Return the [X, Y] coordinate for the center point of the cell that contains the specified text.  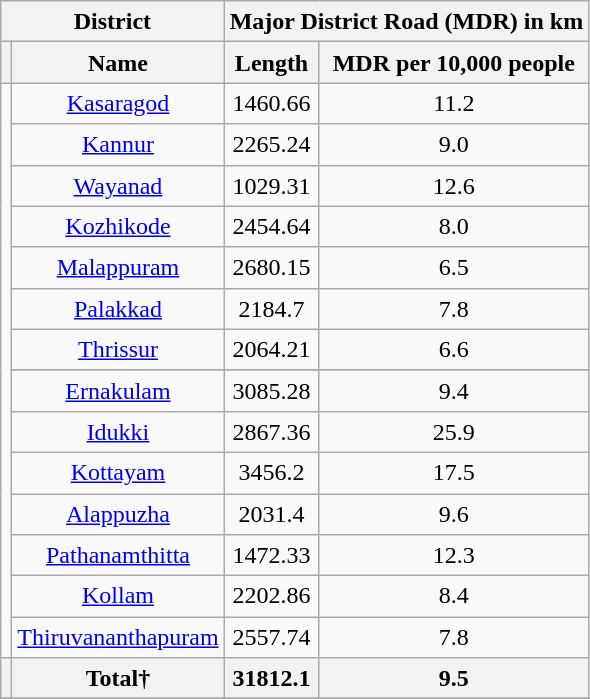
2202.86 [272, 596]
2064.21 [272, 350]
Thrissur [118, 350]
Alappuzha [118, 514]
11.2 [454, 104]
2557.74 [272, 638]
25.9 [454, 432]
3085.28 [272, 390]
9.6 [454, 514]
Length [272, 62]
8.4 [454, 596]
17.5 [454, 472]
2454.64 [272, 226]
2184.7 [272, 308]
Kottayam [118, 472]
Malappuram [118, 268]
6.5 [454, 268]
MDR per 10,000 people [454, 62]
1472.33 [272, 556]
Wayanad [118, 186]
Kollam [118, 596]
District [112, 22]
2867.36 [272, 432]
Thiruvananthapuram [118, 638]
Ernakulam [118, 390]
9.4 [454, 390]
6.6 [454, 350]
Major District Road (MDR) in km [406, 22]
Pathanamthitta [118, 556]
2265.24 [272, 144]
1029.31 [272, 186]
2680.15 [272, 268]
Kozhikode [118, 226]
Idukki [118, 432]
8.0 [454, 226]
31812.1 [272, 678]
1460.66 [272, 104]
Kannur [118, 144]
Kasaragod [118, 104]
2031.4 [272, 514]
Name [118, 62]
9.5 [454, 678]
12.3 [454, 556]
Total† [118, 678]
9.0 [454, 144]
12.6 [454, 186]
Palakkad [118, 308]
3456.2 [272, 472]
